Extract the [X, Y] coordinate from the center of the cell holding the provided text.  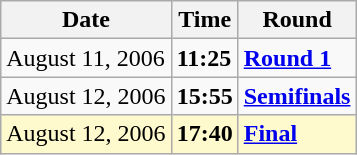
Date [86, 20]
August 11, 2006 [86, 58]
Time [204, 20]
Round [297, 20]
17:40 [204, 134]
Semifinals [297, 96]
11:25 [204, 58]
Round 1 [297, 58]
15:55 [204, 96]
Final [297, 134]
